Detect which cell encompasses the target text, then output its [x, y] center coordinate. 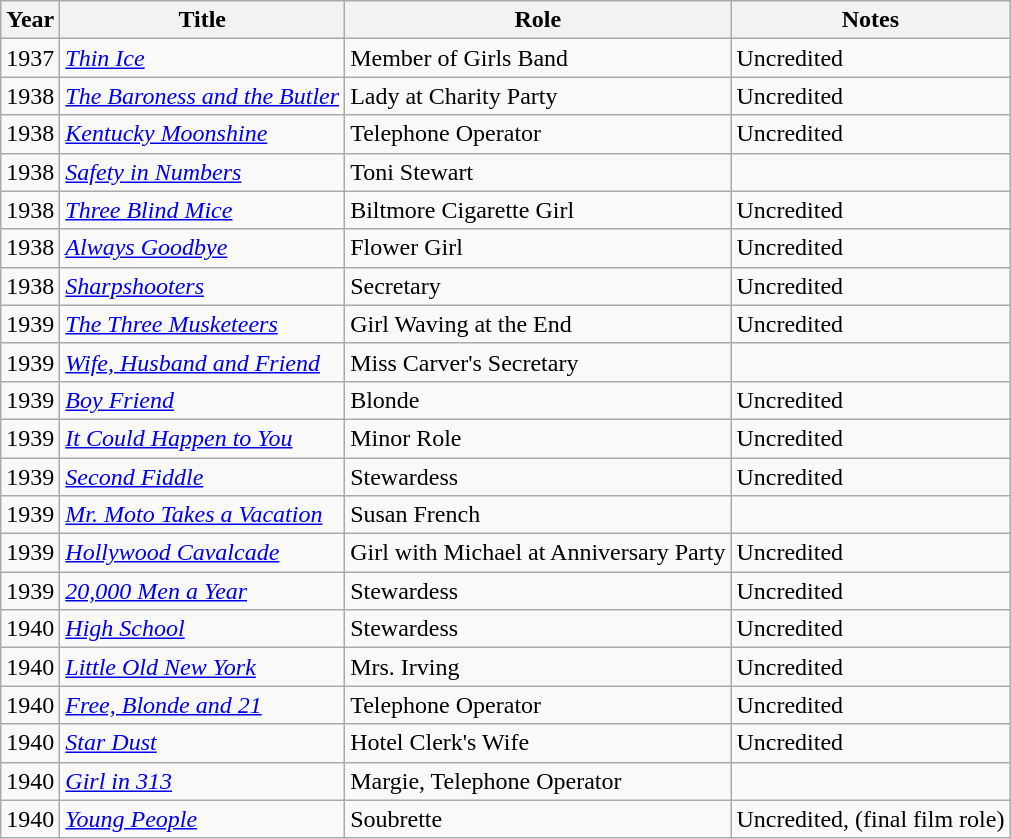
Susan French [538, 515]
It Could Happen to You [202, 438]
Thin Ice [202, 58]
Blonde [538, 400]
Little Old New York [202, 667]
Free, Blonde and 21 [202, 705]
Mr. Moto Takes a Vacation [202, 515]
Always Goodbye [202, 248]
1937 [30, 58]
Mrs. Irving [538, 667]
Uncredited, (final film role) [870, 819]
Girl in 313 [202, 781]
Flower Girl [538, 248]
The Three Musketeers [202, 324]
Toni Stewart [538, 172]
Biltmore Cigarette Girl [538, 210]
Margie, Telephone Operator [538, 781]
Kentucky Moonshine [202, 134]
High School [202, 629]
Star Dust [202, 743]
Secretary [538, 286]
Wife, Husband and Friend [202, 362]
Girl with Michael at Anniversary Party [538, 553]
Girl Waving at the End [538, 324]
Young People [202, 819]
Safety in Numbers [202, 172]
Hotel Clerk's Wife [538, 743]
Lady at Charity Party [538, 96]
Sharpshooters [202, 286]
Year [30, 20]
Miss Carver's Secretary [538, 362]
Second Fiddle [202, 477]
Three Blind Mice [202, 210]
Boy Friend [202, 400]
Hollywood Cavalcade [202, 553]
20,000 Men a Year [202, 591]
Role [538, 20]
The Baroness and the Butler [202, 96]
Soubrette [538, 819]
Title [202, 20]
Member of Girls Band [538, 58]
Notes [870, 20]
Minor Role [538, 438]
